Scan for the cell matching the given text and deliver its (X, Y) coordinate at center. 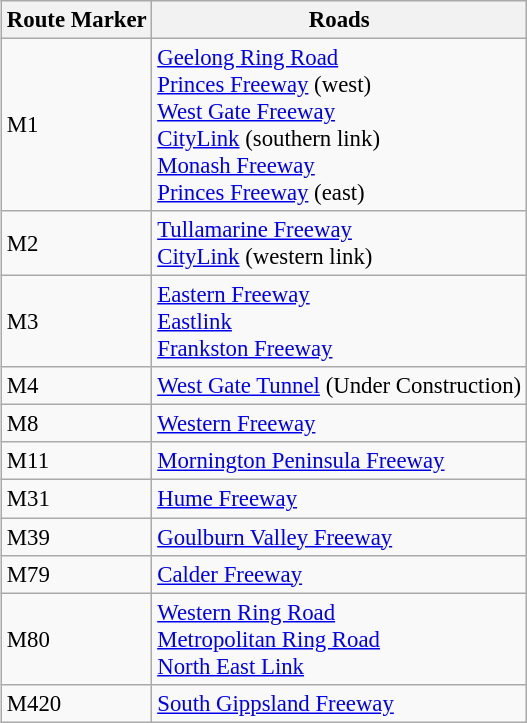
Eastern Freeway Eastlink Frankston Freeway (340, 322)
M8 (77, 424)
M80 (77, 639)
Western Freeway (340, 424)
Western Ring Road Metropolitan Ring Road North East Link (340, 639)
M4 (77, 386)
Tullamarine Freeway CityLink (western link) (340, 244)
M1 (77, 126)
West Gate Tunnel (Under Construction) (340, 386)
M2 (77, 244)
M39 (77, 537)
Calder Freeway (340, 574)
M420 (77, 703)
Mornington Peninsula Freeway (340, 461)
Geelong Ring Road Princes Freeway (west)West Gate Freeway CityLink (southern link)Monash Freeway Princes Freeway (east) (340, 126)
M11 (77, 461)
Goulburn Valley Freeway (340, 537)
M31 (77, 499)
Hume Freeway (340, 499)
M3 (77, 322)
M79 (77, 574)
Roads (340, 20)
Route Marker (77, 20)
South Gippsland Freeway (340, 703)
